Scan for the cell matching the given text and deliver its (x, y) coordinate at center. 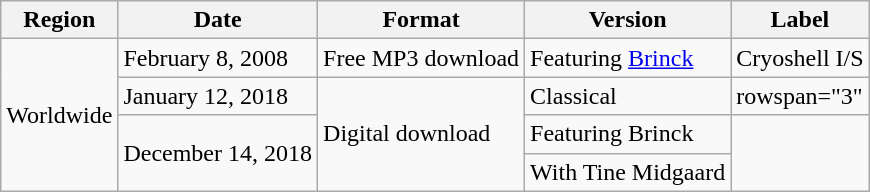
Version (628, 20)
Region (60, 20)
Format (422, 20)
Cryoshell I/S (800, 58)
With Tine Midgaard (628, 172)
Label (800, 20)
Classical (628, 96)
December 14, 2018 (218, 153)
Worldwide (60, 115)
Date (218, 20)
Free MP3 download (422, 58)
January 12, 2018 (218, 96)
rowspan="3" (800, 96)
Digital download (422, 134)
February 8, 2008 (218, 58)
